Determine the [x, y] coordinate at the center of the cell enclosing the given text.  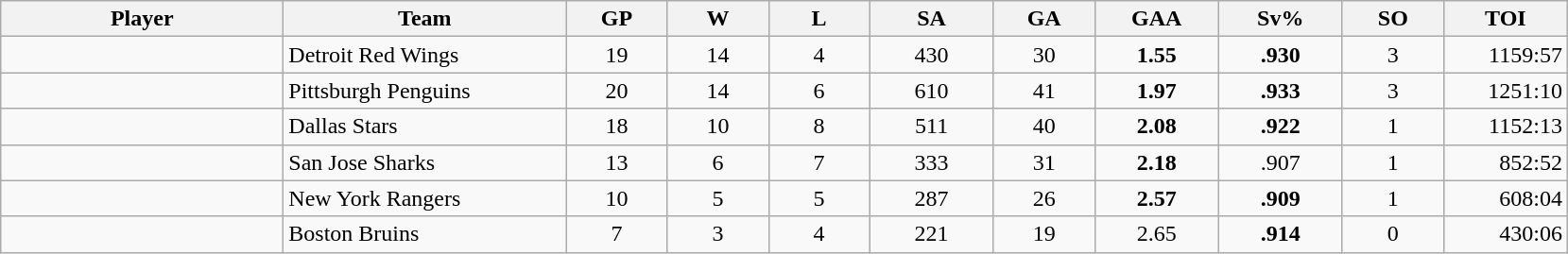
.907 [1280, 162]
.930 [1280, 55]
GA [1043, 19]
1152:13 [1505, 127]
.909 [1280, 198]
26 [1043, 198]
2.65 [1157, 234]
.914 [1280, 234]
SA [932, 19]
Player [142, 19]
1.55 [1157, 55]
1251:10 [1505, 91]
GP [616, 19]
TOI [1505, 19]
18 [616, 127]
San Jose Sharks [425, 162]
New York Rangers [425, 198]
Sv% [1280, 19]
1159:57 [1505, 55]
Team [425, 19]
Boston Bruins [425, 234]
GAA [1157, 19]
Detroit Red Wings [425, 55]
287 [932, 198]
40 [1043, 127]
SO [1393, 19]
Dallas Stars [425, 127]
221 [932, 234]
.922 [1280, 127]
1.97 [1157, 91]
2.57 [1157, 198]
L [818, 19]
20 [616, 91]
13 [616, 162]
0 [1393, 234]
8 [818, 127]
W [718, 19]
333 [932, 162]
608:04 [1505, 198]
610 [932, 91]
.933 [1280, 91]
30 [1043, 55]
Pittsburgh Penguins [425, 91]
2.08 [1157, 127]
430 [932, 55]
430:06 [1505, 234]
2.18 [1157, 162]
511 [932, 127]
31 [1043, 162]
41 [1043, 91]
852:52 [1505, 162]
